Extract the (x, y) coordinate from the center of the cell holding the provided text.  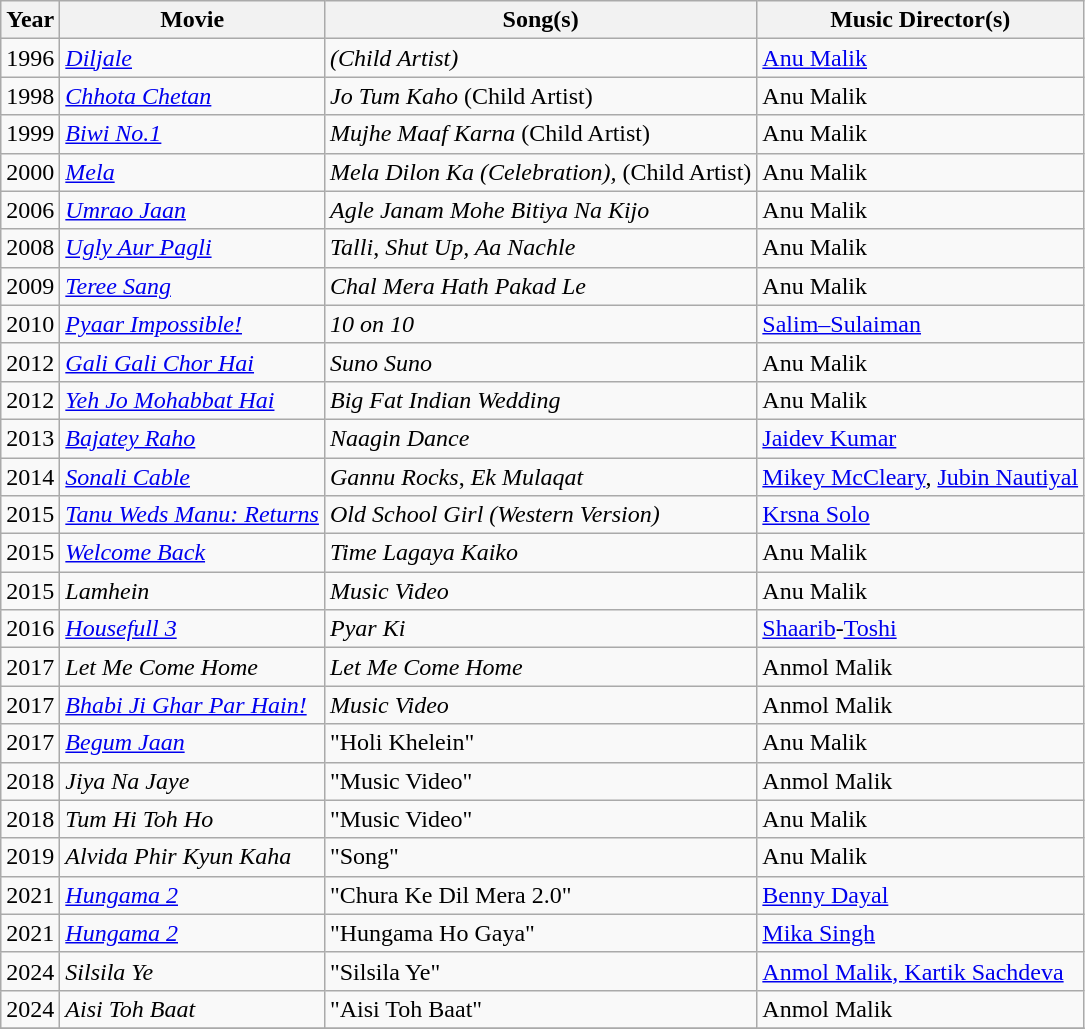
2016 (30, 629)
"Song" (540, 857)
Housefull 3 (192, 629)
Begum Jaan (192, 743)
"Hungama Ho Gaya" (540, 933)
Benny Dayal (920, 895)
2019 (30, 857)
Pyaar Impossible! (192, 324)
1996 (30, 58)
Suno Suno (540, 362)
Mela (192, 172)
Lamhein (192, 591)
Sonali Cable (192, 477)
2013 (30, 438)
Diljale (192, 58)
Pyar Ki (540, 629)
Tum Hi Toh Ho (192, 819)
Old School Girl (Western Version) (540, 515)
2000 (30, 172)
Jo Tum Kaho (Child Artist) (540, 96)
"Chura Ke Dil Mera 2.0" (540, 895)
2009 (30, 286)
Anmol Malik, Kartik Sachdeva (920, 971)
Gannu Rocks, Ek Mulaqat (540, 477)
Chhota Chetan (192, 96)
Agle Janam Mohe Bitiya Na Kijo (540, 210)
1998 (30, 96)
Bajatey Raho (192, 438)
Mujhe Maaf Karna (Child Artist) (540, 134)
Big Fat Indian Wedding (540, 400)
Mika Singh (920, 933)
2008 (30, 248)
Alvida Phir Kyun Kaha (192, 857)
Biwi No.1 (192, 134)
Year (30, 20)
Song(s) (540, 20)
Mela Dilon Ka (Celebration), (Child Artist) (540, 172)
Bhabi Ji Ghar Par Hain! (192, 705)
2014 (30, 477)
Ugly Aur Pagli (192, 248)
Naagin Dance (540, 438)
Yeh Jo Mohabbat Hai (192, 400)
Chal Mera Hath Pakad Le (540, 286)
Talli, Shut Up, Aa Nachle (540, 248)
(Child Artist) (540, 58)
Aisi Toh Baat (192, 1009)
"Holi Khelein" (540, 743)
Time Lagaya Kaiko (540, 553)
"Aisi Toh Baat" (540, 1009)
Umrao Jaan (192, 210)
1999 (30, 134)
Krsna Solo (920, 515)
Silsila Ye (192, 971)
Jiya Na Jaye (192, 781)
2006 (30, 210)
Welcome Back (192, 553)
Movie (192, 20)
Tanu Weds Manu: Returns (192, 515)
"Silsila Ye" (540, 971)
Gali Gali Chor Hai (192, 362)
2010 (30, 324)
Music Director(s) (920, 20)
Shaarib-Toshi (920, 629)
10 on 10 (540, 324)
Salim–Sulaiman (920, 324)
Mikey McCleary, Jubin Nautiyal (920, 477)
Jaidev Kumar (920, 438)
Teree Sang (192, 286)
